Detect which cell encompasses the target text, then output its (x, y) center coordinate. 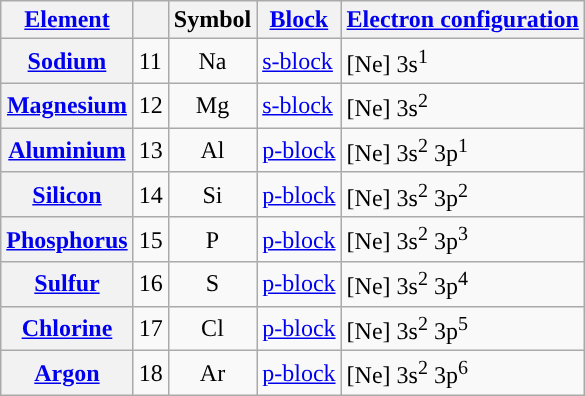
16 (150, 284)
Sulfur (67, 284)
17 (150, 328)
Chlorine (67, 328)
Sodium (67, 62)
[Ne] 3s2 3p6 (462, 374)
Aluminium (67, 150)
[Ne] 3s2 3p5 (462, 328)
Si (212, 194)
Ar (212, 374)
Element (67, 20)
Cl (212, 328)
[Ne] 3s1 (462, 62)
Na (212, 62)
S (212, 284)
[Ne] 3s2 3p3 (462, 240)
Symbol (212, 20)
Phosphorus (67, 240)
13 (150, 150)
14 (150, 194)
[Ne] 3s2 3p2 (462, 194)
Magnesium (67, 106)
Argon (67, 374)
[Ne] 3s2 3p4 (462, 284)
Block (299, 20)
[Ne] 3s2 (462, 106)
15 (150, 240)
Mg (212, 106)
Silicon (67, 194)
P (212, 240)
12 (150, 106)
18 (150, 374)
11 (150, 62)
Al (212, 150)
[Ne] 3s2 3p1 (462, 150)
Electron configuration (462, 20)
